Locate the cell with the specified text and output its (x, y) center coordinate. 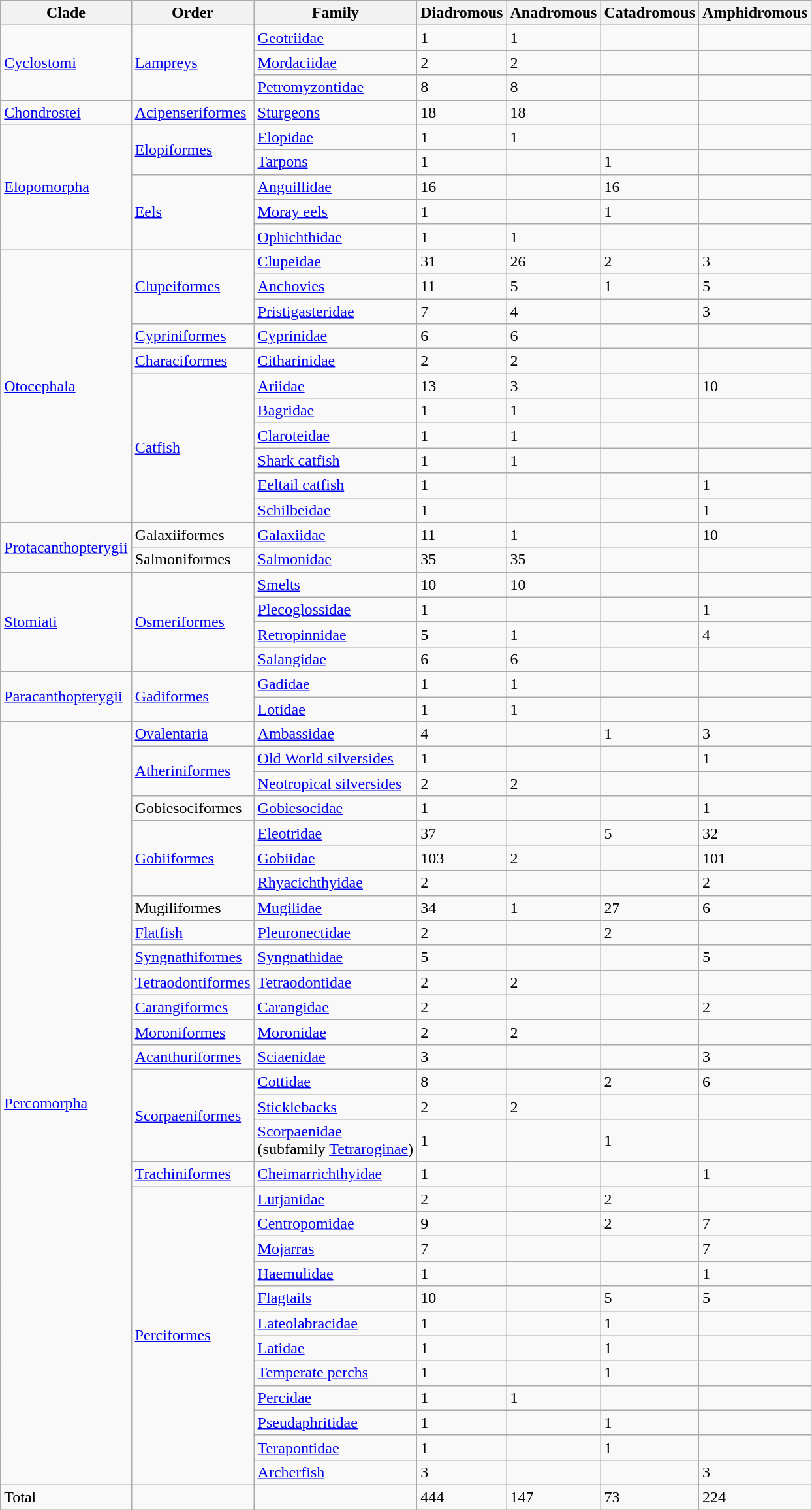
Carangidae (336, 1007)
Ovalentaria (193, 734)
Syngnathidae (336, 957)
Elopidae (336, 137)
Chondrostei (66, 112)
Otocephala (66, 385)
Claroteidae (336, 436)
Clade (66, 13)
Eeltail catfish (336, 485)
Osmeriformes (193, 622)
Syngnathiformes (193, 957)
101 (755, 858)
Tetraodontiformes (193, 982)
Characiformes (193, 361)
73 (650, 1497)
Galaxiiformes (193, 535)
Old World silversides (336, 759)
Petromyzontidae (336, 88)
147 (554, 1497)
Cyprinidae (336, 336)
Catfish (193, 448)
Bagridae (336, 411)
Sticklebacks (336, 1107)
Rhyacichthyidae (336, 883)
Flatfish (193, 933)
Ariidae (336, 386)
Order (193, 13)
Galaxiidae (336, 535)
26 (554, 261)
Archerfish (336, 1472)
Anadromous (554, 13)
Catadromous (650, 13)
Clupeidae (336, 261)
Citharinidae (336, 361)
Pristigasteridae (336, 312)
Gadidae (336, 684)
31 (462, 261)
Smelts (336, 585)
Percidae (336, 1398)
Salmoniformes (193, 560)
Plecoglossidae (336, 609)
37 (462, 833)
27 (650, 908)
Pleuronectidae (336, 933)
Anguillidae (336, 187)
34 (462, 908)
Scorpaeniformes (193, 1116)
Amphidromous (755, 13)
Tetraodontidae (336, 982)
Moronidae (336, 1032)
Cypriniformes (193, 336)
Centropomidae (336, 1224)
Mugilidae (336, 908)
Salangidae (336, 659)
Mojarras (336, 1249)
Total (66, 1497)
Flagtails (336, 1298)
Schilbeidae (336, 510)
Gobiesocidae (336, 809)
444 (462, 1497)
Moray eels (336, 212)
Geotriidae (336, 38)
9 (462, 1224)
Lutjanidae (336, 1199)
Ophichthidae (336, 236)
Gadiformes (193, 696)
Gobiiformes (193, 858)
Carangiformes (193, 1007)
Ambassidae (336, 734)
Shark catfish (336, 460)
Gobiesociformes (193, 809)
Tarpons (336, 162)
Eels (193, 212)
Protacanthopterygii (66, 547)
Percomorpha (66, 1104)
Scorpaenidae(subfamily Tetraroginae) (336, 1140)
Latidae (336, 1348)
Paracanthopterygii (66, 696)
Neotropical silversides (336, 784)
Cottidae (336, 1082)
Lampreys (193, 63)
Cheimarrichthyidae (336, 1174)
Sturgeons (336, 112)
Diadromous (462, 13)
224 (755, 1497)
Acipenseriformes (193, 112)
Anchovies (336, 286)
Lotidae (336, 709)
Pseudaphritidae (336, 1422)
Stomiati (66, 622)
Terapontidae (336, 1447)
Salmonidae (336, 560)
Moroniformes (193, 1032)
Elopomorpha (66, 187)
Clupeiformes (193, 286)
Trachiniformes (193, 1174)
Lateolabracidae (336, 1323)
32 (755, 833)
Atheriniformes (193, 771)
13 (462, 386)
Retropinnidae (336, 634)
Sciaenidae (336, 1057)
Cyclostomi (66, 63)
Temperate perchs (336, 1373)
Mordaciidae (336, 63)
Mugiliformes (193, 908)
Family (336, 13)
103 (462, 858)
Eleotridae (336, 833)
Elopiformes (193, 150)
Perciformes (193, 1336)
Gobiidae (336, 858)
Acanthuriformes (193, 1057)
Haemulidae (336, 1274)
